Capture the cell that displays the provided text and extract its (X, Y) central coordinate. 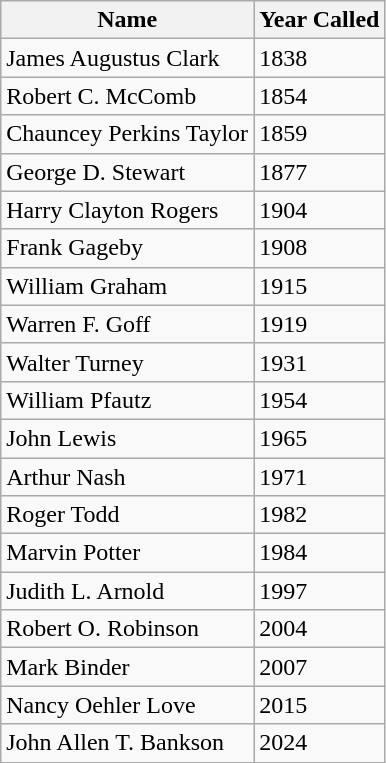
Harry Clayton Rogers (128, 210)
Name (128, 20)
1982 (320, 515)
Marvin Potter (128, 553)
2024 (320, 743)
1954 (320, 400)
Warren F. Goff (128, 324)
Roger Todd (128, 515)
1984 (320, 553)
1908 (320, 248)
Arthur Nash (128, 477)
1904 (320, 210)
William Graham (128, 286)
2004 (320, 629)
Robert O. Robinson (128, 629)
Nancy Oehler Love (128, 705)
James Augustus Clark (128, 58)
2015 (320, 705)
1877 (320, 172)
1931 (320, 362)
2007 (320, 667)
Year Called (320, 20)
1971 (320, 477)
Chauncey Perkins Taylor (128, 134)
1854 (320, 96)
Mark Binder (128, 667)
Walter Turney (128, 362)
Judith L. Arnold (128, 591)
Robert C. McComb (128, 96)
Frank Gageby (128, 248)
1997 (320, 591)
William Pfautz (128, 400)
1859 (320, 134)
John Allen T. Bankson (128, 743)
George D. Stewart (128, 172)
1915 (320, 286)
John Lewis (128, 438)
1965 (320, 438)
1919 (320, 324)
1838 (320, 58)
